Detect which cell encompasses the target text, then output its [X, Y] center coordinate. 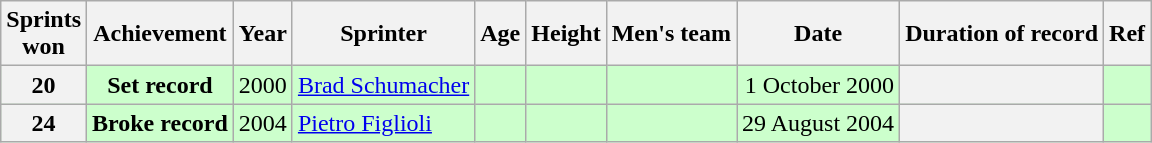
Ref [1128, 34]
20 [44, 85]
Pietro Figlioli [383, 123]
2000 [262, 85]
29 August 2004 [818, 123]
Brad Schumacher [383, 85]
Broke record [160, 123]
Achievement [160, 34]
1 October 2000 [818, 85]
2004 [262, 123]
Date [818, 34]
Height [566, 34]
Sprinter [383, 34]
24 [44, 123]
Set record [160, 85]
Duration of record [1002, 34]
Sprintswon [44, 34]
Year [262, 34]
Men's team [671, 34]
Age [500, 34]
